Pinpoint the cell where the given text exists, returning its [X, Y] midpoint coordinate. 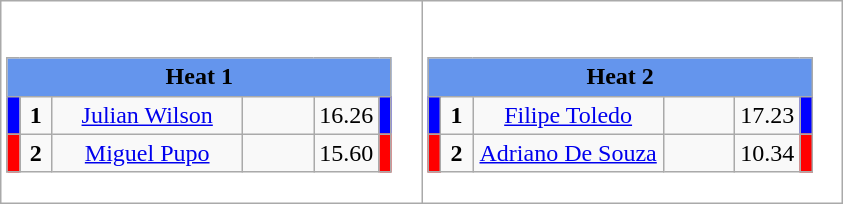
16.26 [346, 115]
Heat 1 1 Julian Wilson 16.26 2 Miguel Pupo 15.60 [212, 102]
15.60 [346, 153]
Adriano De Souza [568, 153]
Julian Wilson [148, 115]
Heat 2 [620, 77]
17.23 [768, 115]
Heat 1 [199, 77]
Miguel Pupo [148, 153]
Filipe Toledo [568, 115]
Heat 2 1 Filipe Toledo 17.23 2 Adriano De Souza 10.34 [632, 102]
10.34 [768, 153]
